Extract the (X, Y) coordinate from the center of the cell holding the provided text.  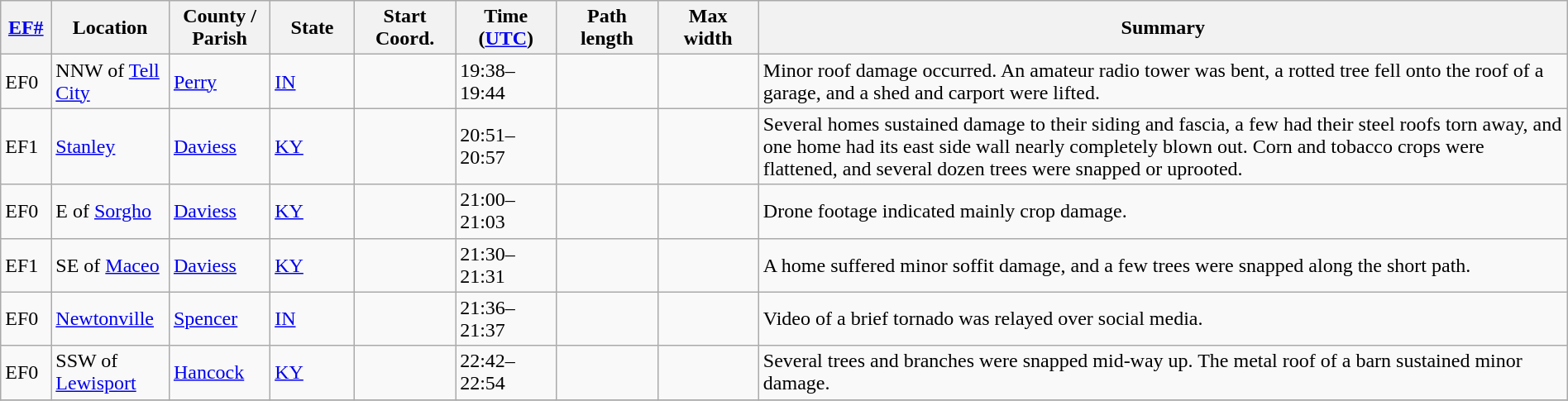
SSW of Lewisport (111, 372)
State (313, 28)
SE of Maceo (111, 265)
Hancock (219, 372)
Minor roof damage occurred. An amateur radio tower was bent, a rotted tree fell onto the roof of a garage, and a shed and carport were lifted. (1163, 81)
Drone footage indicated mainly crop damage. (1163, 212)
County / Parish (219, 28)
21:36–21:37 (506, 319)
Summary (1163, 28)
Spencer (219, 319)
Video of a brief tornado was relayed over social media. (1163, 319)
21:30–21:31 (506, 265)
Newtonville (111, 319)
Start Coord. (404, 28)
20:51–20:57 (506, 146)
NNW of Tell City (111, 81)
21:00–21:03 (506, 212)
19:38–19:44 (506, 81)
Several trees and branches were snapped mid-way up. The metal roof of a barn sustained minor damage. (1163, 372)
Perry (219, 81)
EF# (26, 28)
A home suffered minor soffit damage, and a few trees were snapped along the short path. (1163, 265)
Path length (607, 28)
Max width (708, 28)
Time (UTC) (506, 28)
Location (111, 28)
E of Sorgho (111, 212)
Stanley (111, 146)
22:42–22:54 (506, 372)
